Locate the cell with the specified text and output its (x, y) center coordinate. 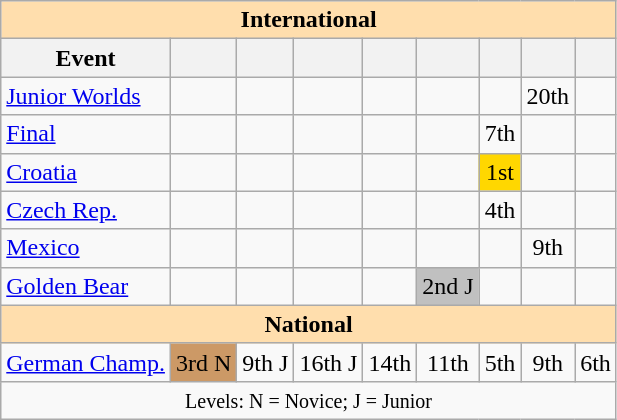
11th (448, 362)
Final (86, 134)
Czech Rep. (86, 210)
5th (500, 362)
1st (500, 172)
14th (390, 362)
20th (548, 96)
16th J (328, 362)
7th (500, 134)
Junior Worlds (86, 96)
Croatia (86, 172)
4th (500, 210)
National (309, 324)
Golden Bear (86, 286)
6th (596, 362)
Levels: N = Novice; J = Junior (309, 400)
German Champ. (86, 362)
Mexico (86, 248)
Event (86, 58)
2nd J (448, 286)
3rd N (203, 362)
9th J (266, 362)
International (309, 20)
